Search for the cell housing the specified text and yield its (x, y) center coordinate. 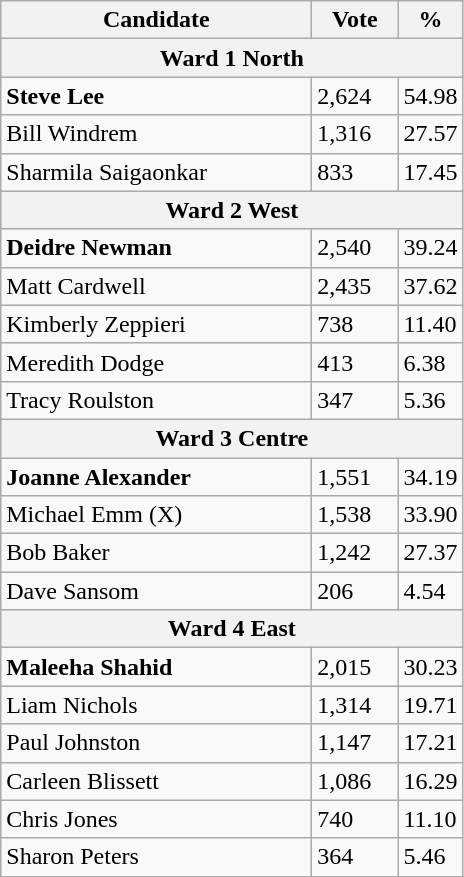
1,086 (355, 781)
1,314 (355, 705)
Ward 2 West (232, 210)
Kimberly Zeppieri (156, 324)
5.36 (430, 400)
833 (355, 172)
1,242 (355, 553)
1,538 (355, 515)
17.45 (430, 172)
16.29 (430, 781)
11.40 (430, 324)
413 (355, 362)
30.23 (430, 667)
Paul Johnston (156, 743)
Deidre Newman (156, 248)
19.71 (430, 705)
37.62 (430, 286)
2,540 (355, 248)
347 (355, 400)
Bob Baker (156, 553)
33.90 (430, 515)
Joanne Alexander (156, 477)
2,624 (355, 96)
Ward 3 Centre (232, 438)
Bill Windrem (156, 134)
39.24 (430, 248)
Ward 1 North (232, 58)
206 (355, 591)
Sharon Peters (156, 857)
2,435 (355, 286)
1,147 (355, 743)
27.57 (430, 134)
Maleeha Shahid (156, 667)
Carleen Blissett (156, 781)
1,316 (355, 134)
Tracy Roulston (156, 400)
Sharmila Saigaonkar (156, 172)
1,551 (355, 477)
4.54 (430, 591)
2,015 (355, 667)
Matt Cardwell (156, 286)
17.21 (430, 743)
Dave Sansom (156, 591)
740 (355, 819)
5.46 (430, 857)
34.19 (430, 477)
54.98 (430, 96)
27.37 (430, 553)
Steve Lee (156, 96)
Michael Emm (X) (156, 515)
364 (355, 857)
Meredith Dodge (156, 362)
Candidate (156, 20)
Liam Nichols (156, 705)
% (430, 20)
Ward 4 East (232, 629)
Vote (355, 20)
Chris Jones (156, 819)
738 (355, 324)
6.38 (430, 362)
11.10 (430, 819)
